Extract the (x, y) coordinate from the center of the cell holding the provided text.  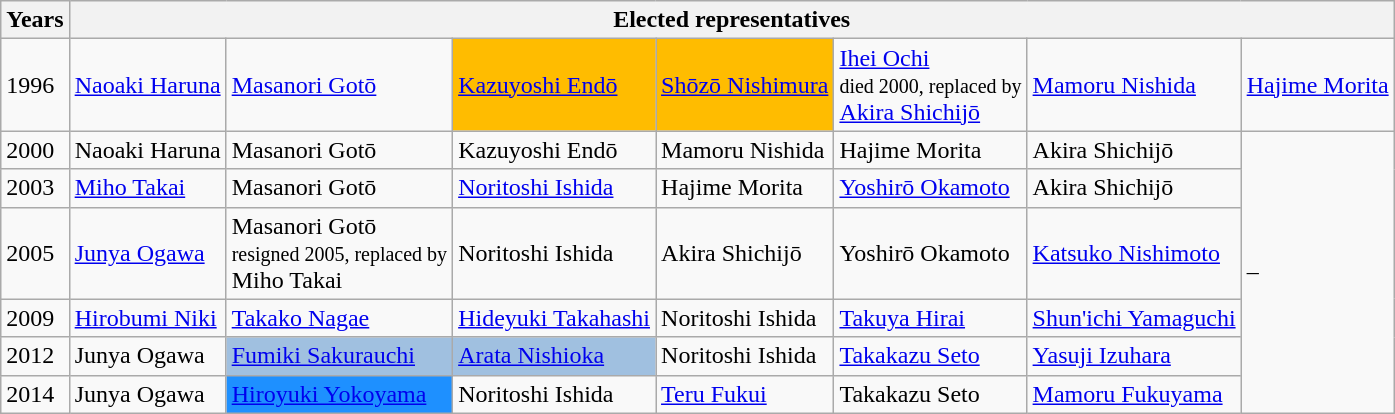
Ihei Ochidied 2000, replaced byAkira Shichijō (930, 85)
Yasuji Izuhara (1134, 356)
1996 (35, 85)
Hiroyuki Yokoyama (339, 394)
Arata Nishioka (554, 356)
2012 (35, 356)
Hideyuki Takahashi (554, 318)
Miho Takai (148, 188)
– (1318, 272)
Hirobumi Niki (148, 318)
2005 (35, 253)
Shōzō Nishimura (745, 85)
Teru Fukui (745, 394)
2014 (35, 394)
2009 (35, 318)
Shun'ichi Yamaguchi (1134, 318)
2000 (35, 150)
Katsuko Nishimoto (1134, 253)
Years (35, 20)
Elected representatives (732, 20)
2003 (35, 188)
Fumiki Sakurauchi (339, 356)
Masanori Gotōresigned 2005, replaced byMiho Takai (339, 253)
Mamoru Fukuyama (1134, 394)
Takuya Hirai (930, 318)
Takako Nagae (339, 318)
